Pinpoint the cell where the given text exists, returning its (x, y) midpoint coordinate. 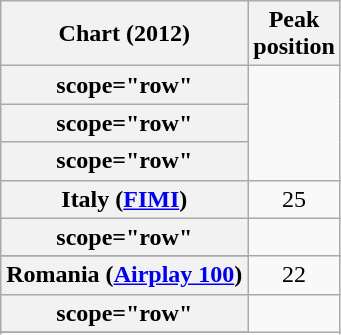
25 (294, 199)
Chart (2012) (124, 34)
22 (294, 275)
Italy (FIMI) (124, 199)
Romania (Airplay 100) (124, 275)
Peakposition (294, 34)
